Provide the (x, y) coordinate of the cell's center where the given text is located.  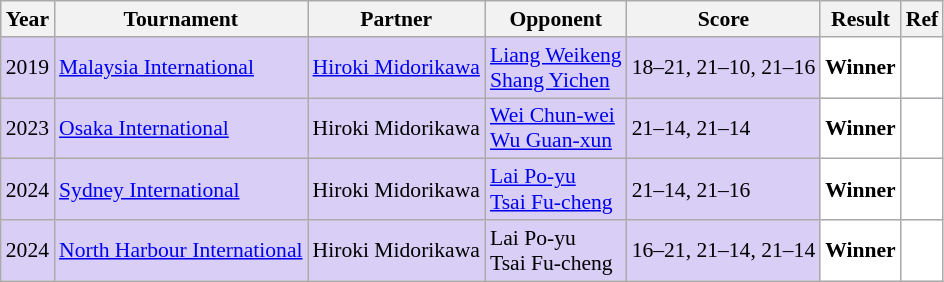
21–14, 21–14 (724, 128)
Malaysia International (181, 68)
2019 (28, 68)
Partner (396, 19)
North Harbour International (181, 250)
Ref (922, 19)
Year (28, 19)
Liang Weikeng Shang Yichen (556, 68)
Result (860, 19)
Opponent (556, 19)
Osaka International (181, 128)
Sydney International (181, 190)
Score (724, 19)
16–21, 21–14, 21–14 (724, 250)
18–21, 21–10, 21–16 (724, 68)
Wei Chun-wei Wu Guan-xun (556, 128)
2023 (28, 128)
Tournament (181, 19)
21–14, 21–16 (724, 190)
